For the text-containing cell, return its midpoint in [X, Y] coordinate format. 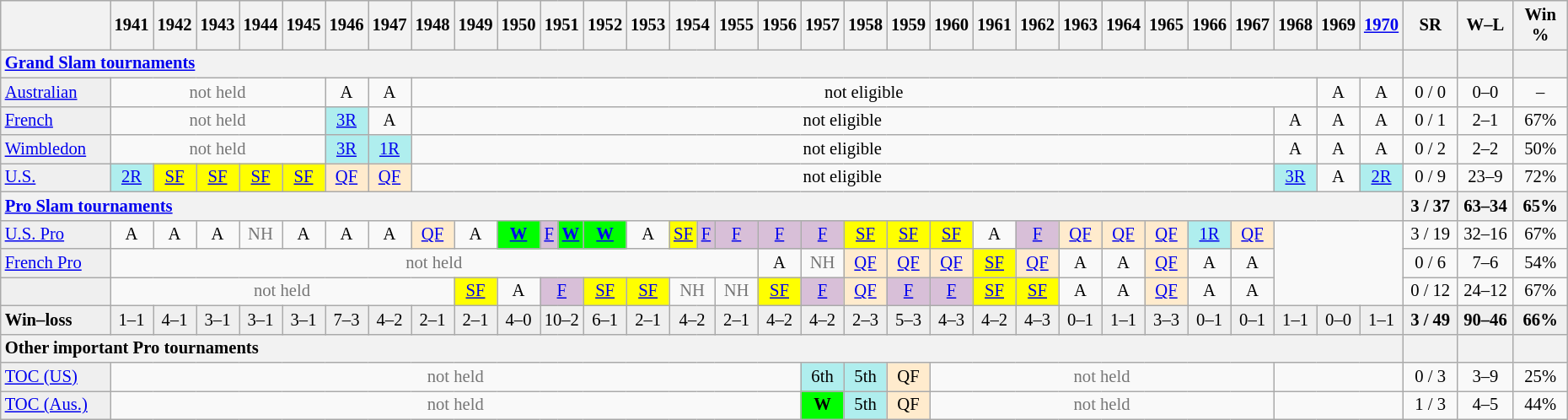
1946 [347, 24]
4–0 [519, 320]
1955 [737, 24]
U.S. Pro [56, 234]
3 / 37 [1430, 206]
2–2 [1485, 149]
French Pro [56, 262]
1941 [132, 24]
TOC (Aus.) [56, 405]
1956 [779, 24]
Pro Slam tournaments [701, 206]
23–9 [1485, 177]
1 / 3 [1430, 405]
Win % [1541, 24]
3–9 [1485, 377]
1966 [1209, 24]
1945 [303, 24]
1957 [823, 24]
50% [1541, 149]
5–3 [909, 320]
1954 [692, 24]
2–3 [865, 320]
65% [1541, 206]
90–46 [1485, 320]
1962 [1037, 24]
0 / 12 [1430, 291]
Win–loss [56, 320]
1950 [519, 24]
1961 [995, 24]
0 / 3 [1430, 377]
1958 [865, 24]
24–12 [1485, 291]
1947 [389, 24]
3 / 49 [1430, 320]
– [1541, 92]
1959 [909, 24]
10–2 [561, 320]
63–34 [1485, 206]
6th [823, 377]
Wimbledon [56, 149]
1970 [1381, 24]
32–16 [1485, 234]
1967 [1253, 24]
1953 [647, 24]
1943 [217, 24]
1963 [1081, 24]
7–6 [1485, 262]
1952 [605, 24]
1960 [951, 24]
1964 [1123, 24]
0 / 1 [1430, 121]
1969 [1339, 24]
6–1 [605, 320]
W–L [1485, 24]
TOC (US) [56, 377]
0 / 2 [1430, 149]
1944 [261, 24]
0 / 0 [1430, 92]
54% [1541, 262]
25% [1541, 377]
1951 [561, 24]
Australian [56, 92]
SR [1430, 24]
1965 [1167, 24]
1942 [175, 24]
1949 [475, 24]
0 / 9 [1430, 177]
44% [1541, 405]
72% [1541, 177]
Grand Slam tournaments [701, 63]
U.S. [56, 177]
0 / 6 [1430, 262]
French [56, 121]
3–3 [1167, 320]
4–1 [175, 320]
7–3 [347, 320]
66% [1541, 320]
3 / 19 [1430, 234]
Other important Pro tournaments [701, 348]
4–5 [1485, 405]
1968 [1295, 24]
1948 [433, 24]
